Find where the given text appears and provide that cell's center as [X, Y] coordinate. 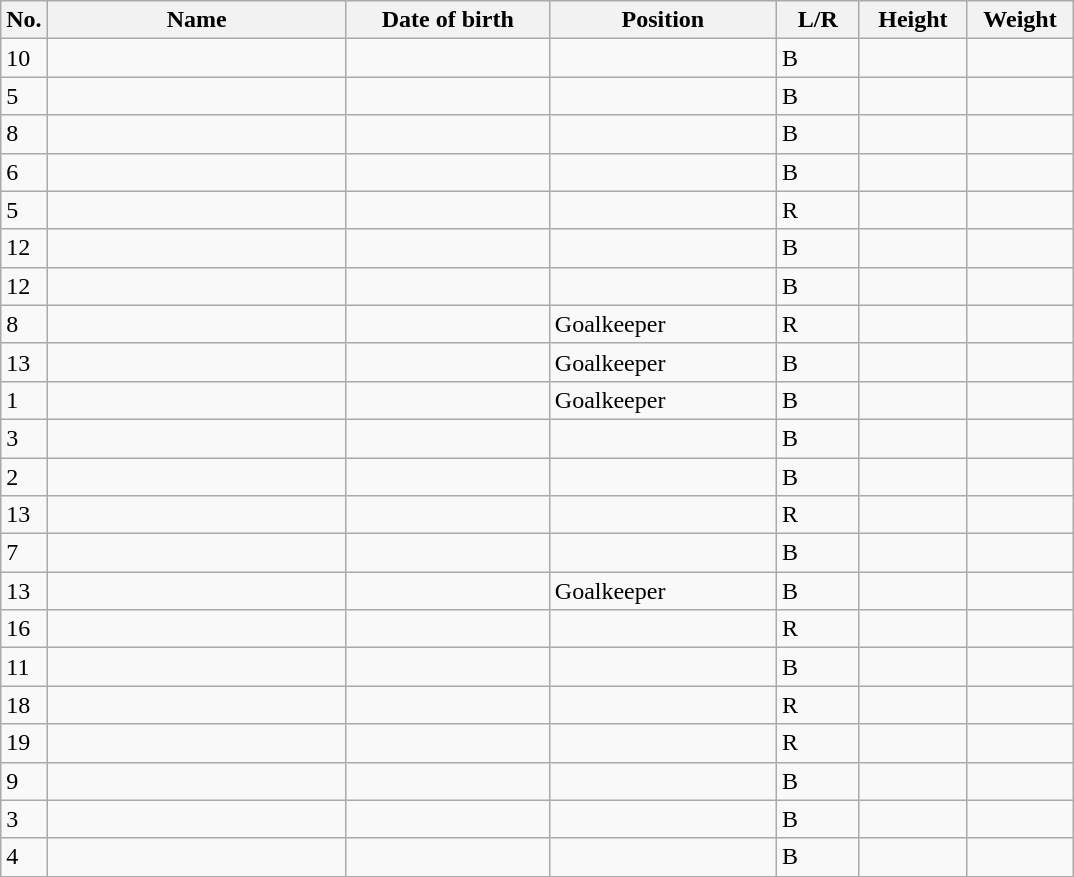
L/R [818, 20]
11 [24, 667]
10 [24, 58]
Position [662, 20]
18 [24, 705]
4 [24, 857]
Name [196, 20]
No. [24, 20]
Date of birth [448, 20]
2 [24, 477]
6 [24, 172]
7 [24, 553]
1 [24, 400]
Weight [1020, 20]
Height [912, 20]
9 [24, 781]
19 [24, 743]
16 [24, 629]
